Determine the [x, y] coordinate at the center of the cell enclosing the given text.  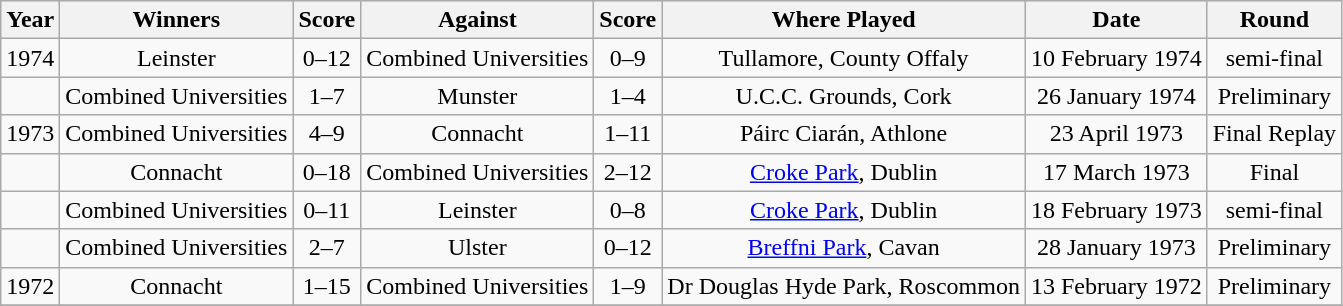
1974 [30, 58]
Munster [478, 96]
26 January 1974 [1116, 96]
1–4 [628, 96]
Date [1116, 20]
23 April 1973 [1116, 134]
28 January 1973 [1116, 248]
2–12 [628, 172]
1–11 [628, 134]
Against [478, 20]
Final Replay [1274, 134]
13 February 1972 [1116, 286]
0–11 [327, 210]
Final [1274, 172]
U.C.C. Grounds, Cork [844, 96]
2–7 [327, 248]
10 February 1974 [1116, 58]
0–18 [327, 172]
Tullamore, County Offaly [844, 58]
1973 [30, 134]
Year [30, 20]
18 February 1973 [1116, 210]
Ulster [478, 248]
0–8 [628, 210]
17 March 1973 [1116, 172]
1–15 [327, 286]
Dr Douglas Hyde Park, Roscommon [844, 286]
1–7 [327, 96]
Winners [176, 20]
0–9 [628, 58]
Where Played [844, 20]
Round [1274, 20]
Páirc Ciarán, Athlone [844, 134]
4–9 [327, 134]
Breffni Park, Cavan [844, 248]
1972 [30, 286]
1–9 [628, 286]
